Extract the [x, y] coordinate from the center of the cell holding the provided text.  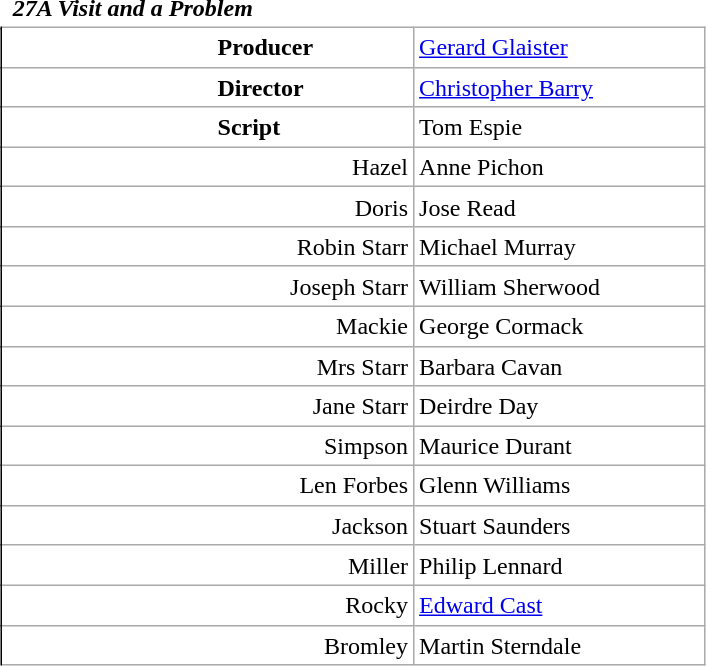
Jane Starr [208, 406]
Stuart Saunders [560, 525]
Barbara Cavan [560, 366]
Tom Espie [560, 127]
Bromley [208, 645]
Script [208, 127]
Martin Sterndale [560, 645]
Joseph Starr [208, 286]
Michael Murray [560, 247]
Gerard Glaister [560, 47]
Mackie [208, 326]
Deirdre Day [560, 406]
Philip Lennard [560, 565]
Glenn Williams [560, 486]
Simpson [208, 446]
Anne Pichon [560, 167]
Hazel [208, 167]
Jose Read [560, 207]
Edward Cast [560, 605]
Producer [208, 47]
Rocky [208, 605]
Miller [208, 565]
Mrs Starr [208, 366]
Christopher Barry [560, 87]
Maurice Durant [560, 446]
Doris [208, 207]
Len Forbes [208, 486]
George Cormack [560, 326]
Robin Starr [208, 247]
Director [208, 87]
Jackson [208, 525]
William Sherwood [560, 286]
